Capture the cell that displays the provided text and extract its [x, y] central coordinate. 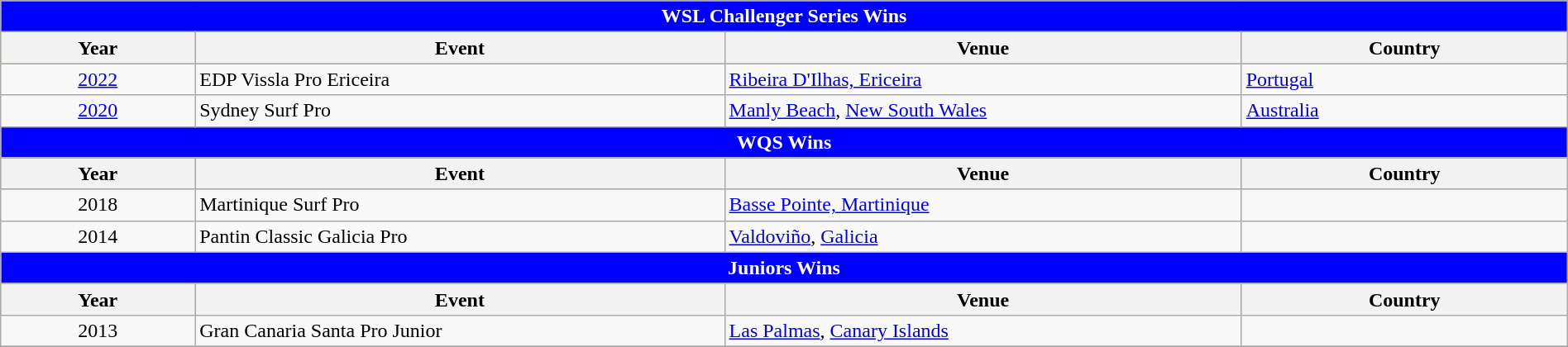
Gran Canaria Santa Pro Junior [460, 330]
2014 [98, 236]
2022 [98, 79]
Valdoviño, Galicia [982, 236]
Australia [1404, 111]
WSL Challenger Series Wins [784, 17]
2013 [98, 330]
Juniors Wins [784, 268]
Portugal [1404, 79]
Martinique Surf Pro [460, 205]
Pantin Classic Galicia Pro [460, 236]
WQS Wins [784, 142]
Basse Pointe, Martinique [982, 205]
Ribeira D'Ilhas, Ericeira [982, 79]
Manly Beach, New South Wales [982, 111]
EDP Vissla Pro Ericeira [460, 79]
2018 [98, 205]
2020 [98, 111]
Las Palmas, Canary Islands [982, 330]
Sydney Surf Pro [460, 111]
